Locate the cell with the specified text and output its (x, y) center coordinate. 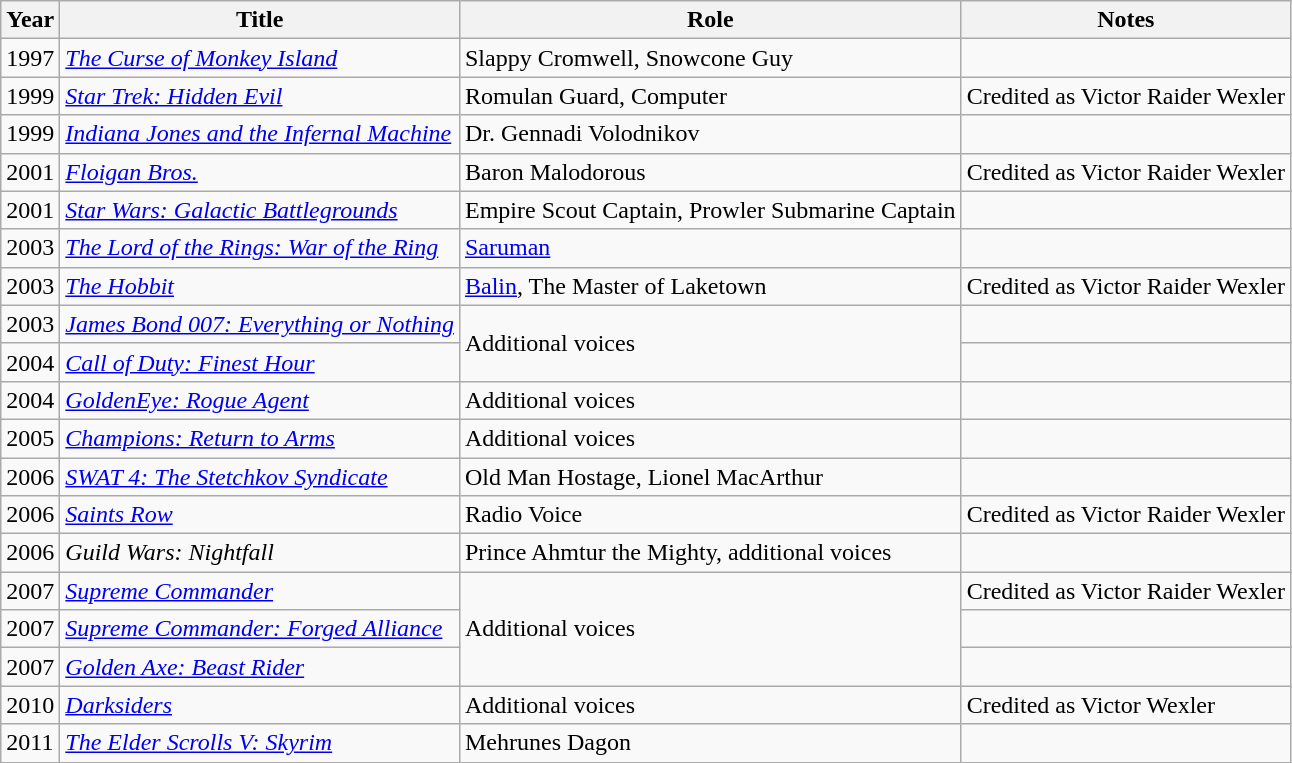
2010 (30, 705)
1997 (30, 58)
Credited as Victor Wexler (1126, 705)
SWAT 4: The Stetchkov Syndicate (260, 477)
Year (30, 20)
Role (710, 20)
2011 (30, 743)
The Hobbit (260, 286)
Prince Ahmtur the Mighty, additional voices (710, 553)
The Lord of the Rings: War of the Ring (260, 248)
Darksiders (260, 705)
Guild Wars: Nightfall (260, 553)
Slappy Cromwell, Snowcone Guy (710, 58)
2005 (30, 438)
GoldenEye: Rogue Agent (260, 400)
Floigan Bros. (260, 172)
Star Trek: Hidden Evil (260, 96)
Title (260, 20)
Golden Axe: Beast Rider (260, 667)
The Curse of Monkey Island (260, 58)
Call of Duty: Finest Hour (260, 362)
Romulan Guard, Computer (710, 96)
Balin, The Master of Laketown (710, 286)
Supreme Commander (260, 591)
Mehrunes Dagon (710, 743)
Notes (1126, 20)
The Elder Scrolls V: Skyrim (260, 743)
Star Wars: Galactic Battlegrounds (260, 210)
Saruman (710, 248)
Old Man Hostage, Lionel MacArthur (710, 477)
Radio Voice (710, 515)
James Bond 007: Everything or Nothing (260, 324)
Saints Row (260, 515)
Champions: Return to Arms (260, 438)
Indiana Jones and the Infernal Machine (260, 134)
Dr. Gennadi Volodnikov (710, 134)
Supreme Commander: Forged Alliance (260, 629)
Baron Malodorous (710, 172)
Empire Scout Captain, Prowler Submarine Captain (710, 210)
